Provide the [X, Y] coordinate of the cell's center where the given text is located.  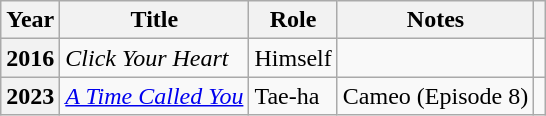
Title [154, 20]
Year [30, 20]
Role [293, 20]
Himself [293, 58]
A Time Called You [154, 96]
Cameo (Episode 8) [435, 96]
2023 [30, 96]
2016 [30, 58]
Tae-ha [293, 96]
Click Your Heart [154, 58]
Notes [435, 20]
